Find where the given text appears and provide that cell's center as (X, Y) coordinate. 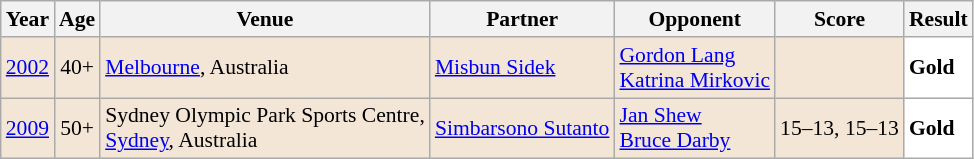
Opponent (694, 19)
Misbun Sidek (522, 68)
2009 (28, 128)
Venue (265, 19)
40+ (77, 68)
Year (28, 19)
Age (77, 19)
2002 (28, 68)
Result (938, 19)
Sydney Olympic Park Sports Centre, Sydney, Australia (265, 128)
50+ (77, 128)
15–13, 15–13 (840, 128)
Melbourne, Australia (265, 68)
Score (840, 19)
Gordon Lang Katrina Mirkovic (694, 68)
Simbarsono Sutanto (522, 128)
Partner (522, 19)
Jan Shew Bruce Darby (694, 128)
